Pinpoint the cell where the given text exists, returning its [X, Y] midpoint coordinate. 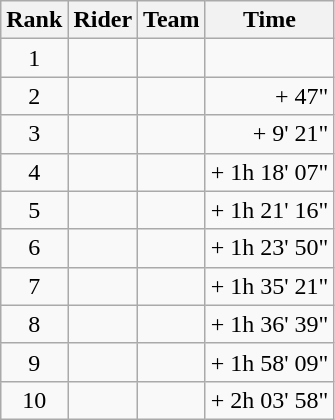
+ 1h 21' 16" [270, 210]
5 [34, 210]
3 [34, 134]
+ 1h 35' 21" [270, 286]
+ 1h 36' 39" [270, 324]
7 [34, 286]
10 [34, 400]
9 [34, 362]
+ 1h 58' 09" [270, 362]
Team [172, 20]
Rider [103, 20]
Time [270, 20]
+ 1h 18' 07" [270, 172]
4 [34, 172]
8 [34, 324]
+ 2h 03' 58" [270, 400]
2 [34, 96]
+ 1h 23' 50" [270, 248]
+ 47" [270, 96]
Rank [34, 20]
6 [34, 248]
+ 9' 21" [270, 134]
1 [34, 58]
